Find where the given text appears and provide that cell's center as (x, y) coordinate. 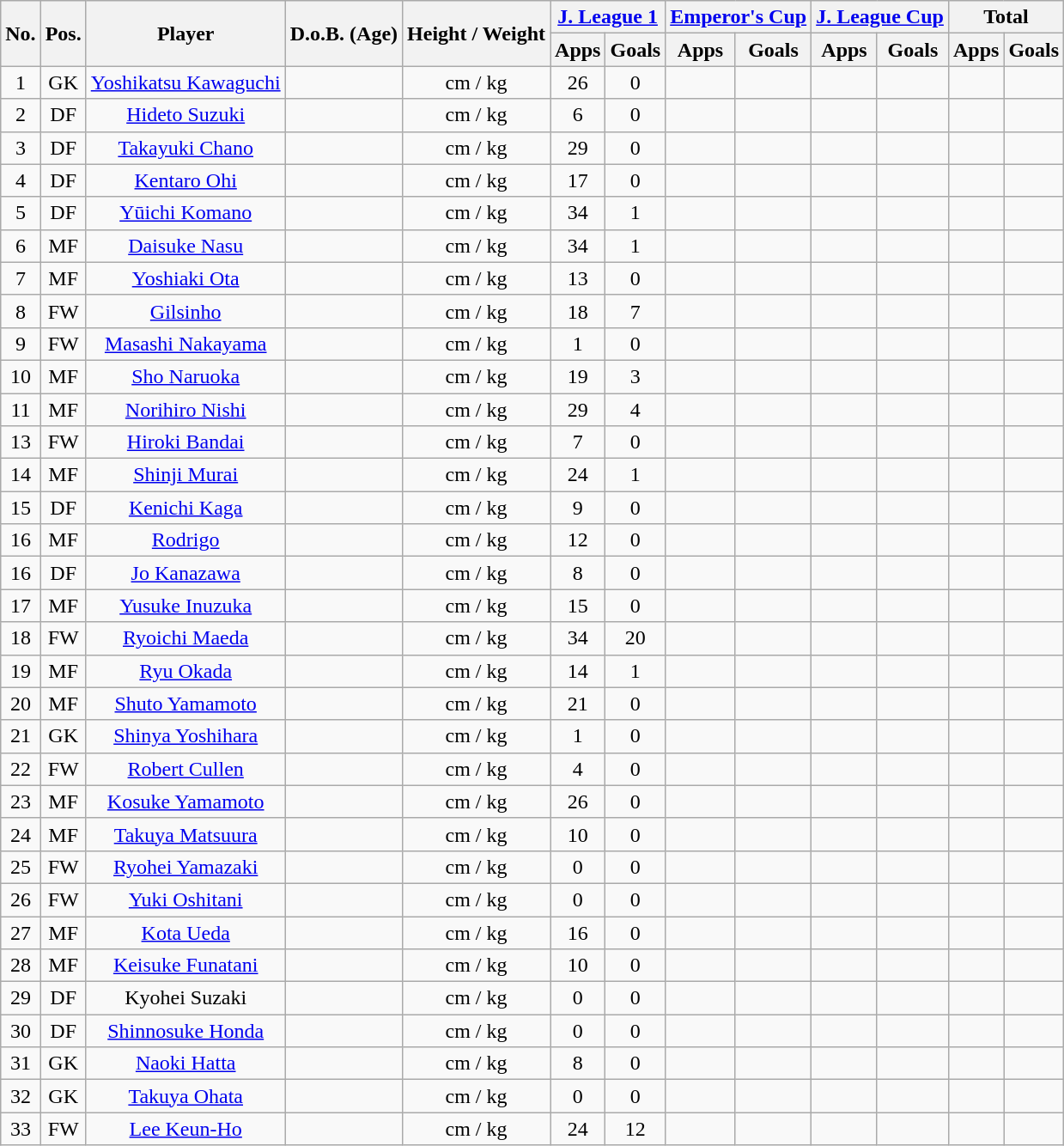
Pos. (64, 34)
Lee Keun-Ho (185, 1129)
Shinya Yoshihara (185, 736)
No. (21, 34)
Emperor's Cup (739, 17)
30 (21, 1031)
Naoki Hatta (185, 1064)
Ryohei Yamazaki (185, 867)
Height / Weight (477, 34)
27 (21, 932)
32 (21, 1096)
Keisuke Funatani (185, 966)
Norihiro Nishi (185, 410)
Kenichi Kaga (185, 508)
J. League 1 (608, 17)
Takuya Ohata (185, 1096)
23 (21, 802)
Yoshiaki Ota (185, 278)
J. League Cup (880, 17)
Yūichi Komano (185, 213)
Sho Naruoka (185, 376)
31 (21, 1064)
Masashi Nakayama (185, 344)
Kota Ueda (185, 932)
Daisuke Nasu (185, 246)
Yoshikatsu Kawaguchi (185, 82)
Kentaro Ohi (185, 180)
22 (21, 769)
11 (21, 410)
Total (1006, 17)
Jo Kanazawa (185, 573)
Takayuki Chano (185, 148)
33 (21, 1129)
25 (21, 867)
Shinji Murai (185, 475)
Kyohei Suzaki (185, 998)
Takuya Matsuura (185, 834)
Player (185, 34)
Hideto Suzuki (185, 115)
Yuki Oshitani (185, 899)
2 (21, 115)
Gilsinho (185, 311)
Rodrigo (185, 540)
Ryu Okada (185, 671)
28 (21, 966)
Robert Cullen (185, 769)
Shinnosuke Honda (185, 1031)
Yusuke Inuzuka (185, 606)
D.o.B. (Age) (344, 34)
Hiroki Bandai (185, 442)
Shuto Yamamoto (185, 704)
Ryoichi Maeda (185, 638)
Kosuke Yamamoto (185, 802)
5 (21, 213)
